Detect which cell encompasses the target text, then output its (X, Y) center coordinate. 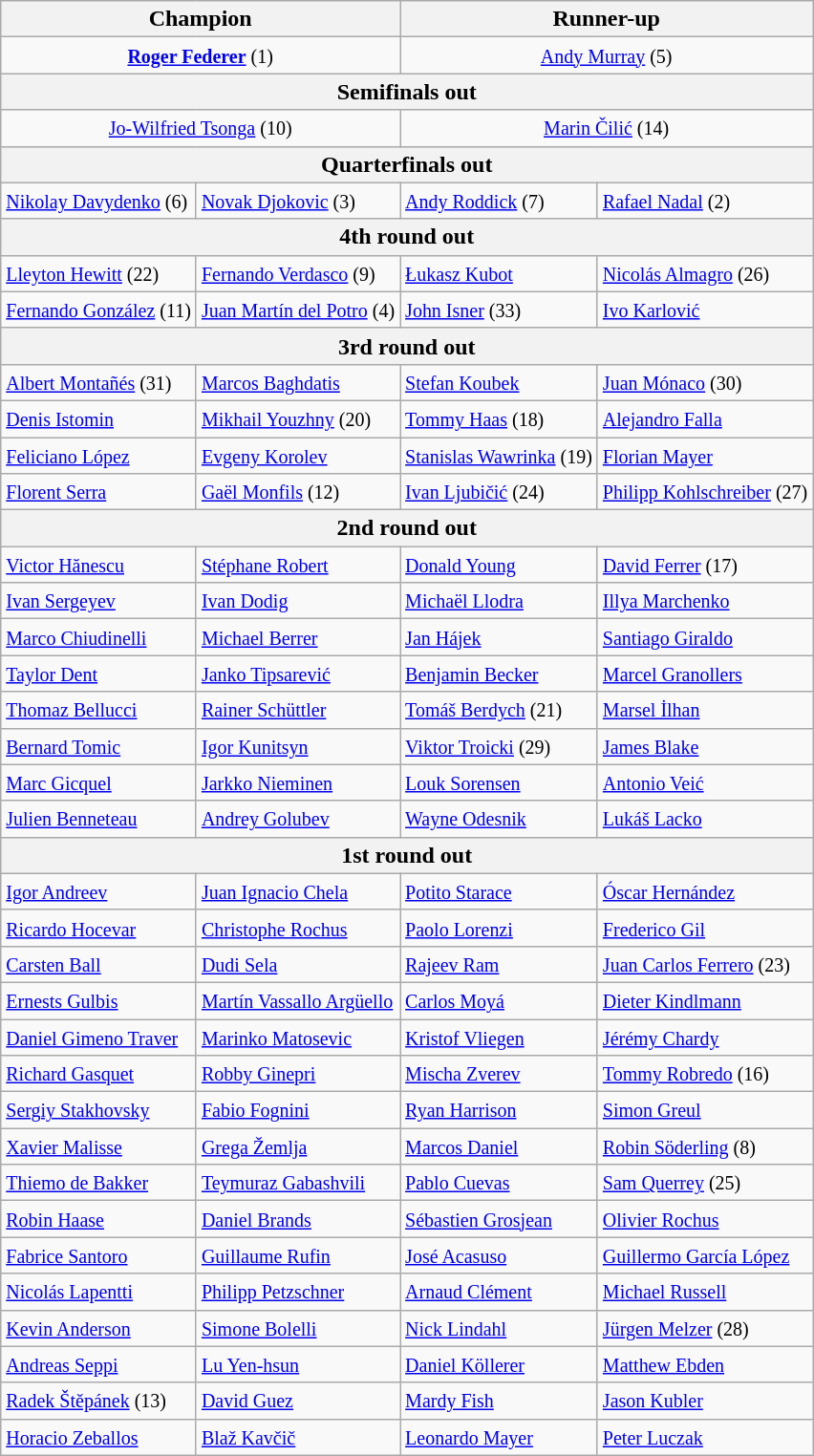
Simon Greul (705, 1110)
James Blake (705, 746)
Donald Young (499, 565)
David Ferrer (17) (705, 565)
Champion (201, 19)
Quarterfinals out (407, 164)
Peter Luczak (705, 1437)
Nicolás Lapentti (99, 1292)
Ryan Harrison (499, 1110)
Louk Sorensen (499, 782)
Rainer Schüttler (298, 710)
Michaël Llodra (499, 601)
Lukáš Lacko (705, 819)
Ivan Ljubičić (24) (499, 492)
Matthew Ebden (705, 1364)
Robin Söderling (8) (705, 1146)
Juan Carlos Ferrero (23) (705, 964)
Ivo Karlović (705, 310)
Ernests Gulbis (99, 1000)
Roger Federer (1) (201, 55)
Dieter Kindlmann (705, 1000)
Feliciano López (99, 456)
Igor Andreev (99, 891)
Ricardo Hocevar (99, 928)
Andy Roddick (7) (499, 201)
Fernando Verdasco (9) (298, 273)
Gaël Monfils (12) (298, 492)
Philipp Kohlschreiber (27) (705, 492)
Nick Lindahl (499, 1328)
Nicolás Almagro (26) (705, 273)
Michael Russell (705, 1292)
Olivier Rochus (705, 1219)
Tommy Haas (18) (499, 418)
2nd round out (407, 528)
Philipp Petzschner (298, 1292)
Sergiy Stakhovsky (99, 1110)
Ivan Dodig (298, 601)
Santiago Giraldo (705, 637)
Jérémy Chardy (705, 1037)
Daniel Brands (298, 1219)
Albert Montañés (31) (99, 382)
Kristof Vliegen (499, 1037)
Arnaud Clément (499, 1292)
Dudi Sela (298, 964)
Alejandro Falla (705, 418)
Richard Gasquet (99, 1074)
Stefan Koubek (499, 382)
Tomáš Berdych (21) (499, 710)
Leonardo Mayer (499, 1437)
Robby Ginepri (298, 1074)
Sam Querrey (25) (705, 1183)
Martín Vassallo Argüello (298, 1000)
Mardy Fish (499, 1401)
Rafael Nadal (2) (705, 201)
Guillaume Rufin (298, 1255)
Bernard Tomic (99, 746)
Frederico Gil (705, 928)
Thiemo de Bakker (99, 1183)
Radek Štěpánek (13) (99, 1401)
Stanislas Wawrinka (19) (499, 456)
Wayne Odesnik (499, 819)
Ivan Sergeyev (99, 601)
Nikolay Davydenko (6) (99, 201)
Kevin Anderson (99, 1328)
Denis Istomin (99, 418)
1st round out (407, 855)
Paolo Lorenzi (499, 928)
Michael Berrer (298, 637)
Runner-up (607, 19)
Victor Hănescu (99, 565)
Illya Marchenko (705, 601)
Lleyton Hewitt (22) (99, 273)
Antonio Veić (705, 782)
Taylor Dent (99, 674)
Marinko Matosevic (298, 1037)
Janko Tipsarević (298, 674)
Jürgen Melzer (28) (705, 1328)
Grega Žemlja (298, 1146)
David Guez (298, 1401)
Simone Bolelli (298, 1328)
Marin Čilić (14) (607, 128)
Carsten Ball (99, 964)
Tommy Robredo (16) (705, 1074)
John Isner (33) (499, 310)
Fabio Fognini (298, 1110)
Łukasz Kubot (499, 273)
Thomaz Bellucci (99, 710)
Benjamin Becker (499, 674)
Jason Kubler (705, 1401)
Novak Djokovic (3) (298, 201)
Marco Chiudinelli (99, 637)
Marc Gicquel (99, 782)
Blaž Kavčič (298, 1437)
Fabrice Santoro (99, 1255)
Mischa Zverev (499, 1074)
Fernando González (11) (99, 310)
Pablo Cuevas (499, 1183)
Óscar Hernández (705, 891)
Daniel Köllerer (499, 1364)
Teymuraz Gabashvili (298, 1183)
Robin Haase (99, 1219)
Juan Mónaco (30) (705, 382)
Stéphane Robert (298, 565)
Viktor Troicki (29) (499, 746)
Daniel Gimeno Traver (99, 1037)
Guillermo García López (705, 1255)
Marcel Granollers (705, 674)
Mikhail Youzhny (20) (298, 418)
Carlos Moyá (499, 1000)
Jarkko Nieminen (298, 782)
Juan Ignacio Chela (298, 891)
Evgeny Korolev (298, 456)
Sébastien Grosjean (499, 1219)
Potito Starace (499, 891)
Jo-Wilfried Tsonga (10) (201, 128)
Andrey Golubev (298, 819)
Andy Murray (5) (607, 55)
Marcos Daniel (499, 1146)
Florent Serra (99, 492)
Christophe Rochus (298, 928)
Julien Benneteau (99, 819)
Marsel İlhan (705, 710)
4th round out (407, 237)
Marcos Baghdatis (298, 382)
Igor Kunitsyn (298, 746)
Rajeev Ram (499, 964)
Semifinals out (407, 92)
Florian Mayer (705, 456)
Xavier Malisse (99, 1146)
3rd round out (407, 346)
Lu Yen-hsun (298, 1364)
Jan Hájek (499, 637)
Horacio Zeballos (99, 1437)
Andreas Seppi (99, 1364)
José Acasuso (499, 1255)
Juan Martín del Potro (4) (298, 310)
